Search for the cell housing the specified text and yield its [X, Y] center coordinate. 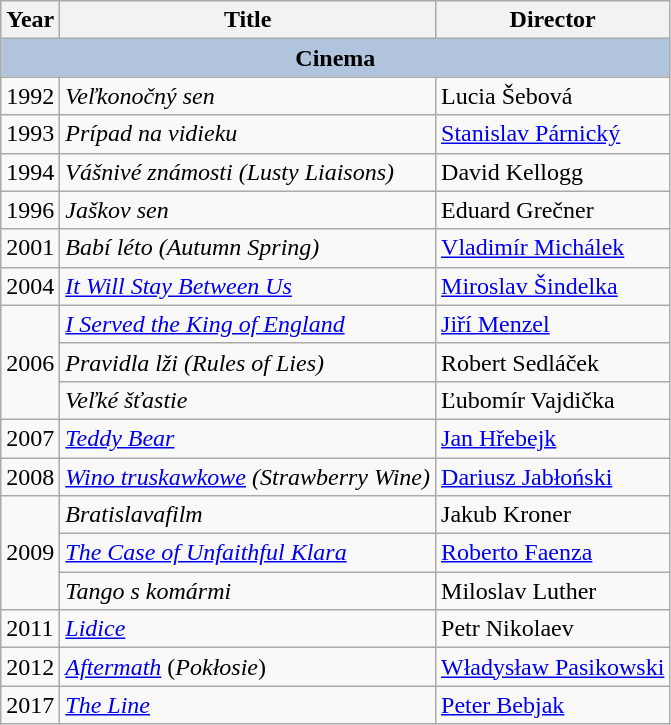
Bratislavafilm [248, 515]
Veľkonočný sen [248, 96]
2006 [30, 362]
Stanislav Párnický [553, 134]
2017 [30, 705]
Miroslav Šindelka [553, 286]
Wino truskawkowe (Strawberry Wine) [248, 477]
Vladimír Michálek [553, 248]
Vášnivé známosti (Lusty Liaisons) [248, 172]
The Line [248, 705]
Cinema [336, 58]
Petr Nikolaev [553, 629]
I Served the King of England [248, 324]
Roberto Faenza [553, 553]
Dariusz Jabłoński [553, 477]
2001 [30, 248]
Lucia Šebová [553, 96]
Pravidla lži (Rules of Lies) [248, 362]
Year [30, 20]
Veľké šťastie [248, 400]
2004 [30, 286]
1994 [30, 172]
Miloslav Luther [553, 591]
2009 [30, 553]
Lidice [248, 629]
Jiří Menzel [553, 324]
Władysław Pasikowski [553, 667]
The Case of Unfaithful Klara [248, 553]
Prípad na vidieku [248, 134]
2007 [30, 438]
Babí léto (Autumn Spring) [248, 248]
David Kellogg [553, 172]
Jakub Kroner [553, 515]
Director [553, 20]
1992 [30, 96]
Jan Hřebejk [553, 438]
2008 [30, 477]
1993 [30, 134]
Jaškov sen [248, 210]
Robert Sedláček [553, 362]
Tango s komármi [248, 591]
It Will Stay Between Us [248, 286]
2011 [30, 629]
Teddy Bear [248, 438]
Title [248, 20]
Aftermath (Pokłosie) [248, 667]
2012 [30, 667]
1996 [30, 210]
Peter Bebjak [553, 705]
Ľubomír Vajdička [553, 400]
Eduard Grečner [553, 210]
